Locate the cell with the specified text and output its (x, y) center coordinate. 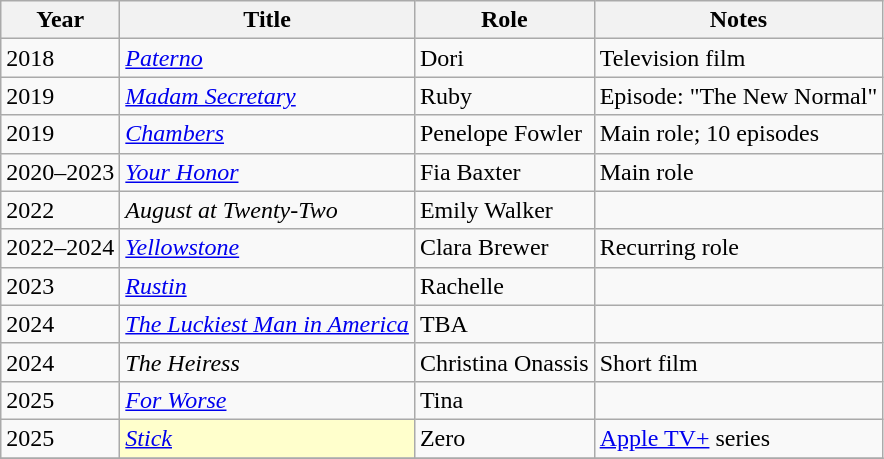
Fia Baxter (504, 172)
Paterno (268, 58)
Notes (738, 20)
The Luckiest Man in America (268, 324)
Christina Onassis (504, 362)
2023 (60, 286)
TBA (504, 324)
Rustin (268, 286)
Main role; 10 episodes (738, 134)
Recurring role (738, 248)
For Worse (268, 400)
Penelope Fowler (504, 134)
2018 (60, 58)
Tina (504, 400)
2022 (60, 210)
Television film (738, 58)
Emily Walker (504, 210)
Main role (738, 172)
Zero (504, 438)
Episode: "The New Normal" (738, 96)
2020–2023 (60, 172)
Title (268, 20)
August at Twenty-Two (268, 210)
Rachelle (504, 286)
Dori (504, 58)
Short film (738, 362)
Apple TV+ series (738, 438)
Ruby (504, 96)
Yellowstone (268, 248)
Stick (268, 438)
The Heiress (268, 362)
Role (504, 20)
Your Honor (268, 172)
Clara Brewer (504, 248)
2022–2024 (60, 248)
Chambers (268, 134)
Madam Secretary (268, 96)
Year (60, 20)
